Output the (X, Y) coordinate of the center of the cell containing the given text.  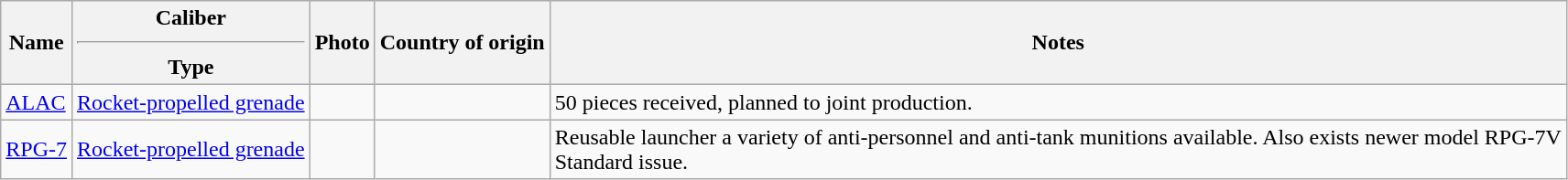
Notes (1058, 43)
50 pieces received, planned to joint production. (1058, 102)
Country of origin (462, 43)
Photo (343, 43)
Name (37, 43)
RPG-7 (37, 150)
ALAC (37, 102)
Reusable launcher a variety of anti-personnel and anti-tank munitions available. Also exists newer model RPG-7VStandard issue. (1058, 150)
CaliberType (191, 43)
